Pinpoint the cell where the given text exists, returning its [X, Y] midpoint coordinate. 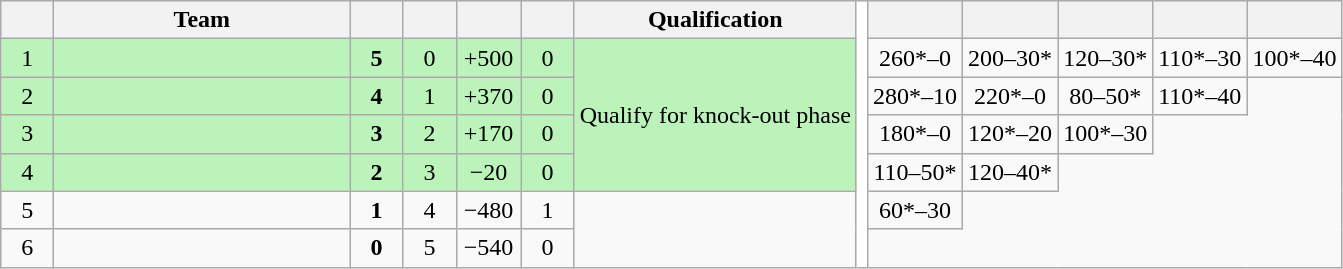
220*–0 [1010, 96]
180*–0 [916, 134]
60*–30 [916, 210]
110*–40 [1200, 96]
280*–10 [916, 96]
+370 [488, 96]
100*–40 [1294, 58]
110*–30 [1200, 58]
120*–20 [1010, 134]
6 [28, 248]
−540 [488, 248]
120–30* [1106, 58]
Qualification [715, 20]
80–50* [1106, 96]
Team [202, 20]
+170 [488, 134]
120–40* [1010, 172]
100*–30 [1106, 134]
Qualify for knock-out phase [715, 115]
−20 [488, 172]
260*–0 [916, 58]
−480 [488, 210]
110–50* [916, 172]
+500 [488, 58]
200–30* [1010, 58]
